Return the [x, y] coordinate for the center point of the cell that contains the specified text.  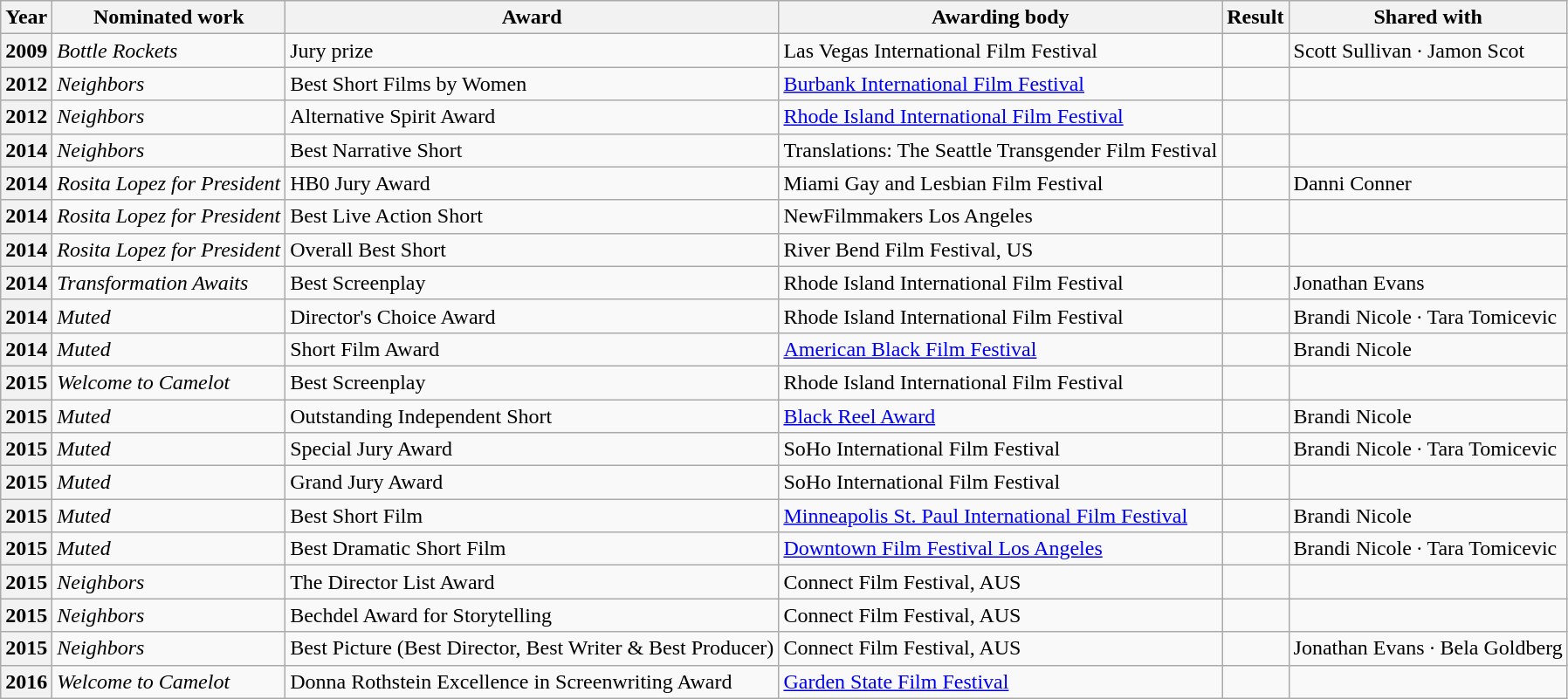
Garden State Film Festival [1001, 682]
Result [1255, 17]
Las Vegas International Film Festival [1001, 51]
Best Narrative Short [533, 150]
Scott Sullivan · Jamon Scot [1428, 51]
Translations: The Seattle Transgender Film Festival [1001, 150]
Outstanding Independent Short [533, 416]
Burbank International Film Festival [1001, 84]
Downtown Film Festival Los Angeles [1001, 549]
Best Live Action Short [533, 216]
Shared with [1428, 17]
Director's Choice Award [533, 316]
NewFilmmakers Los Angeles [1001, 216]
Alternative Spirit Award [533, 117]
Award [533, 17]
Bottle Rockets [169, 51]
2016 [26, 682]
Awarding body [1001, 17]
Best Picture (Best Director, Best Writer & Best Producer) [533, 648]
Transformation Awaits [169, 283]
Donna Rothstein Excellence in Screenwriting Award [533, 682]
Grand Jury Award [533, 483]
Danni Conner [1428, 183]
Best Short Films by Women [533, 84]
Jury prize [533, 51]
Bechdel Award for Storytelling [533, 615]
American Black Film Festival [1001, 349]
Year [26, 17]
Best Dramatic Short Film [533, 549]
River Bend Film Festival, US [1001, 250]
Black Reel Award [1001, 416]
Nominated work [169, 17]
Miami Gay and Lesbian Film Festival [1001, 183]
The Director List Award [533, 582]
Jonathan Evans [1428, 283]
Short Film Award [533, 349]
2009 [26, 51]
Best Short Film [533, 516]
Special Jury Award [533, 449]
Minneapolis St. Paul International Film Festival [1001, 516]
HB0 Jury Award [533, 183]
Jonathan Evans · Bela Goldberg [1428, 648]
Overall Best Short [533, 250]
